Extract the (X, Y) coordinate from the center of the cell holding the provided text.  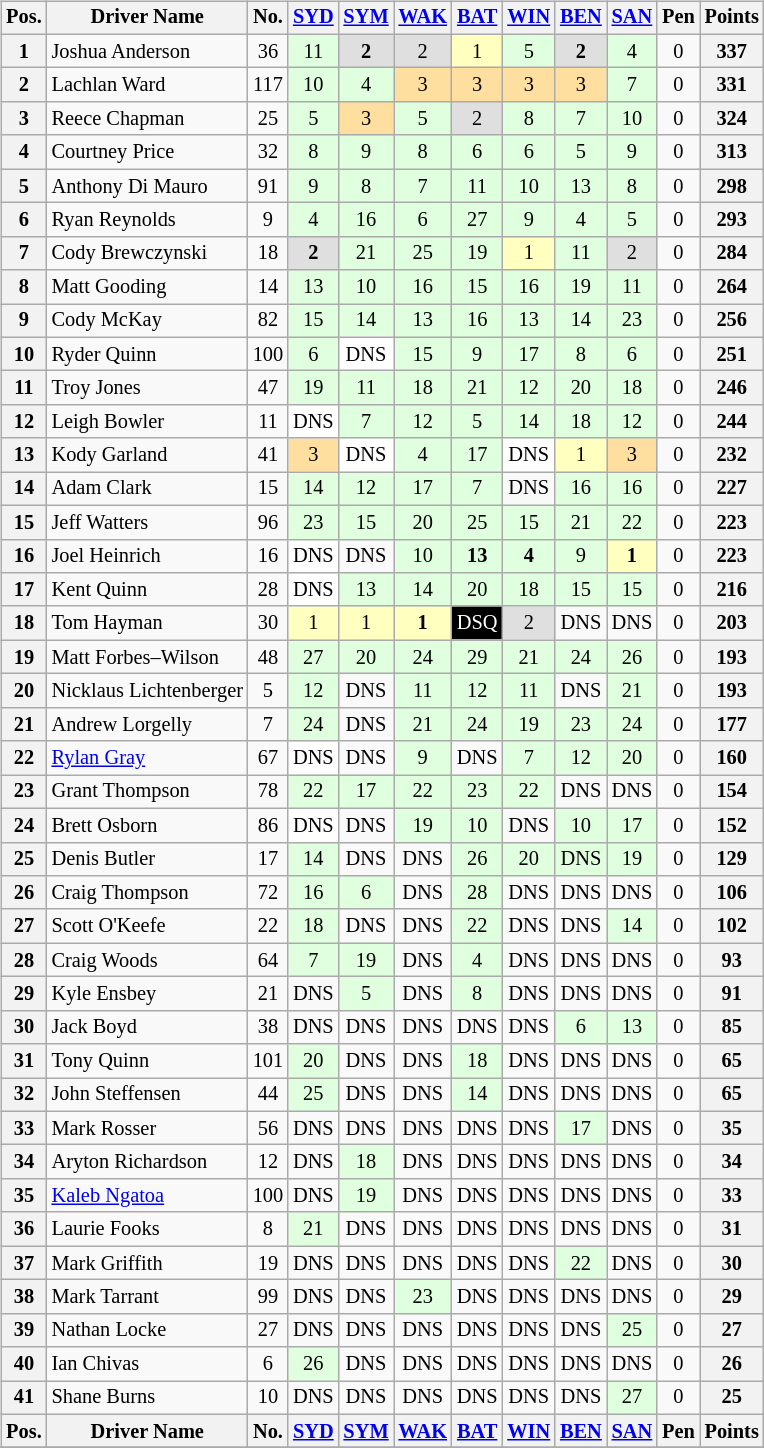
56 (268, 1128)
246 (732, 388)
Mark Tarrant (148, 1297)
101 (268, 1061)
Denis Butler (148, 859)
Craig Woods (148, 960)
Aryton Richardson (148, 1162)
Kyle Ensbey (148, 994)
Cody Brewczynski (148, 253)
48 (268, 657)
Laurie Fooks (148, 1229)
Shane Burns (148, 1398)
256 (732, 321)
Joel Heinrich (148, 556)
Troy Jones (148, 388)
324 (732, 119)
251 (732, 354)
67 (268, 758)
Ryan Reynolds (148, 220)
Jack Boyd (148, 1027)
264 (732, 287)
Nicklaus Lichtenberger (148, 691)
44 (268, 1095)
331 (732, 85)
Rylan Gray (148, 758)
Adam Clark (148, 489)
106 (732, 893)
Kaleb Ngatoa (148, 1196)
Mark Griffith (148, 1263)
Reece Chapman (148, 119)
Lachlan Ward (148, 85)
160 (732, 758)
86 (268, 825)
37 (24, 1263)
337 (732, 51)
39 (24, 1330)
Joshua Anderson (148, 51)
129 (732, 859)
203 (732, 623)
Courtney Price (148, 152)
152 (732, 825)
227 (732, 489)
Leigh Bowler (148, 422)
117 (268, 85)
Matt Forbes–Wilson (148, 657)
Anthony Di Mauro (148, 186)
Cody McKay (148, 321)
216 (732, 590)
232 (732, 455)
102 (732, 926)
Nathan Locke (148, 1330)
Tom Hayman (148, 623)
Tony Quinn (148, 1061)
Mark Rosser (148, 1128)
284 (732, 253)
154 (732, 792)
Ian Chivas (148, 1364)
82 (268, 321)
72 (268, 893)
Brett Osborn (148, 825)
47 (268, 388)
Kody Garland (148, 455)
64 (268, 960)
Craig Thompson (148, 893)
40 (24, 1364)
Grant Thompson (148, 792)
Kent Quinn (148, 590)
99 (268, 1297)
John Steffensen (148, 1095)
Ryder Quinn (148, 354)
85 (732, 1027)
293 (732, 220)
298 (732, 186)
DSQ (477, 623)
Andrew Lorgelly (148, 724)
313 (732, 152)
Scott O'Keefe (148, 926)
244 (732, 422)
Jeff Watters (148, 522)
78 (268, 792)
Matt Gooding (148, 287)
177 (732, 724)
96 (268, 522)
93 (732, 960)
